Scan for the cell matching the given text and deliver its [X, Y] coordinate at center. 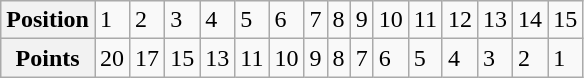
12 [460, 20]
17 [148, 58]
Points [48, 58]
14 [530, 20]
20 [112, 58]
Position [48, 20]
